Capture the cell that displays the provided text and extract its [X, Y] central coordinate. 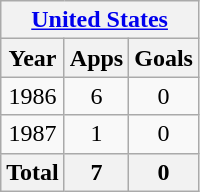
Apps [96, 58]
Goals [164, 58]
6 [96, 96]
Total [33, 172]
1986 [33, 96]
United States [100, 20]
7 [96, 172]
1987 [33, 134]
Year [33, 58]
1 [96, 134]
